Search for the cell housing the specified text and yield its [X, Y] center coordinate. 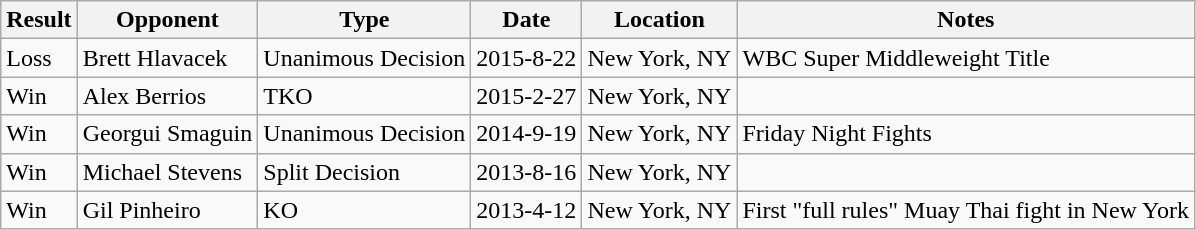
Michael Stevens [168, 172]
Split Decision [364, 172]
Loss [39, 58]
Friday Night Fights [966, 134]
Result [39, 20]
2013-4-12 [526, 210]
KO [364, 210]
Alex Berrios [168, 96]
Georgui Smaguin [168, 134]
TKO [364, 96]
Notes [966, 20]
Date [526, 20]
2014-9-19 [526, 134]
Gil Pinheiro [168, 210]
Location [660, 20]
2015-8-22 [526, 58]
First "full rules" Muay Thai fight in New York [966, 210]
2013-8-16 [526, 172]
Opponent [168, 20]
Brett Hlavacek [168, 58]
Type [364, 20]
WBC Super Middleweight Title [966, 58]
2015-2-27 [526, 96]
